Capture the cell that displays the provided text and extract its [X, Y] central coordinate. 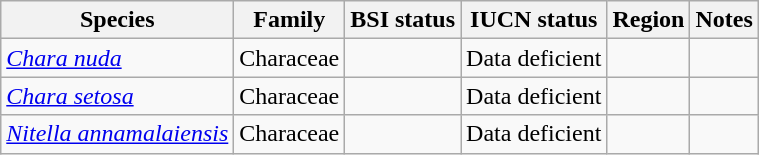
Chara nuda [118, 58]
BSI status [403, 20]
Region [648, 20]
IUCN status [534, 20]
Chara setosa [118, 96]
Notes [724, 20]
Species [118, 20]
Nitella annamalaiensis [118, 134]
Family [290, 20]
